Locate the cell with the specified text and output its (X, Y) center coordinate. 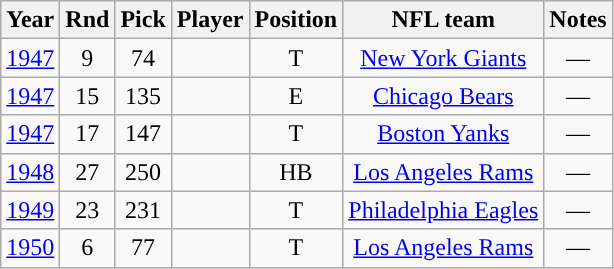
9 (88, 58)
23 (88, 210)
77 (143, 248)
Pick (143, 20)
6 (88, 248)
135 (143, 96)
Chicago Bears (444, 96)
147 (143, 134)
250 (143, 172)
Rnd (88, 20)
NFL team (444, 20)
Position (296, 20)
Player (210, 20)
Philadelphia Eagles (444, 210)
27 (88, 172)
1949 (30, 210)
231 (143, 210)
Notes (578, 20)
74 (143, 58)
New York Giants (444, 58)
Year (30, 20)
E (296, 96)
15 (88, 96)
1948 (30, 172)
HB (296, 172)
17 (88, 134)
1950 (30, 248)
Boston Yanks (444, 134)
